Extract the [X, Y] coordinate from the center of the cell holding the provided text.  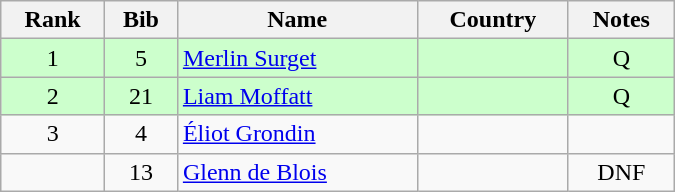
13 [142, 172]
Notes [621, 20]
DNF [621, 172]
21 [142, 96]
Merlin Surget [297, 58]
Rank [53, 20]
Bib [142, 20]
3 [53, 134]
Glenn de Blois [297, 172]
5 [142, 58]
2 [53, 96]
Éliot Grondin [297, 134]
4 [142, 134]
Name [297, 20]
1 [53, 58]
Country [492, 20]
Liam Moffatt [297, 96]
